Capture the cell that displays the provided text and extract its (X, Y) central coordinate. 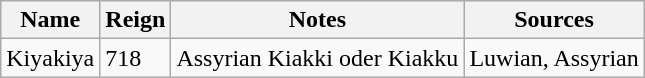
Reign (136, 20)
Kiyakiya (50, 58)
Assyrian Kiakki oder Kiakku (318, 58)
Sources (554, 20)
Notes (318, 20)
Luwian, Assyrian (554, 58)
718 (136, 58)
Name (50, 20)
